Return the (x, y) coordinate for the center point of the cell that contains the specified text.  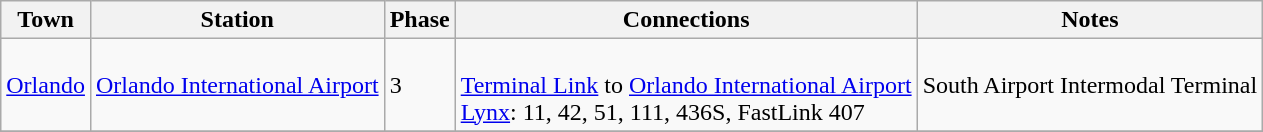
Terminal Link to Orlando International Airport Lynx: 11, 42, 51, 111, 436S, FastLink 407 (686, 85)
Orlando (46, 85)
Connections (686, 20)
Phase (420, 20)
South Airport Intermodal Terminal (1090, 85)
Station (237, 20)
3 (420, 85)
Town (46, 20)
Orlando International Airport (237, 85)
Notes (1090, 20)
